Capture the cell that displays the provided text and extract its [x, y] central coordinate. 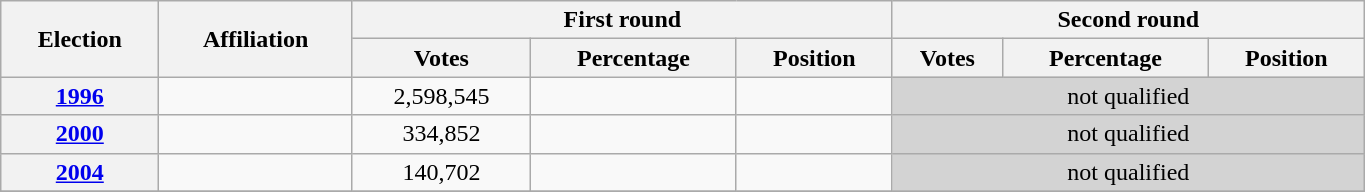
140,702 [441, 172]
First round [622, 20]
2,598,545 [441, 96]
2000 [80, 134]
Affiliation [256, 39]
Election [80, 39]
334,852 [441, 134]
2004 [80, 172]
1996 [80, 96]
Second round [1128, 20]
